Output the [X, Y] coordinate of the center of the cell containing the given text.  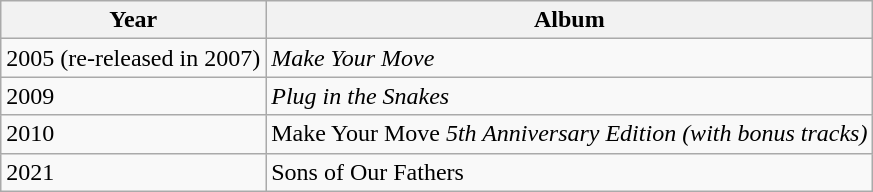
2005 (re-released in 2007) [134, 58]
2009 [134, 96]
Year [134, 20]
2010 [134, 134]
Make Your Move [570, 58]
Make Your Move 5th Anniversary Edition (with bonus tracks) [570, 134]
Sons of Our Fathers [570, 172]
2021 [134, 172]
Album [570, 20]
Plug in the Snakes [570, 96]
